Return the (X, Y) coordinate for the center point of the cell that contains the specified text.  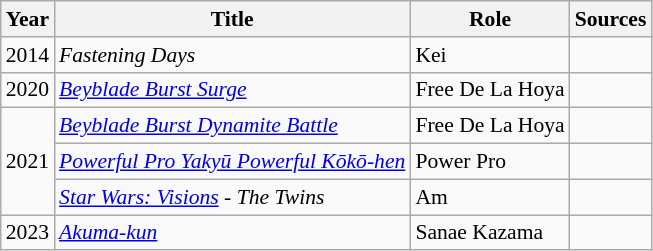
Kei (490, 55)
2023 (28, 233)
Star Wars: Visions - The Twins (232, 197)
2014 (28, 55)
Beyblade Burst Surge (232, 90)
Title (232, 19)
Beyblade Burst Dynamite Battle (232, 126)
Power Pro (490, 162)
Year (28, 19)
2021 (28, 162)
2020 (28, 90)
Akuma-kun (232, 233)
Sources (611, 19)
Sanae Kazama (490, 233)
Am (490, 197)
Powerful Pro Yakyū Powerful Kōkō-hen (232, 162)
Fastening Days (232, 55)
Role (490, 19)
